Identify which cell holds the provided text, then report its (X, Y) central coordinate. 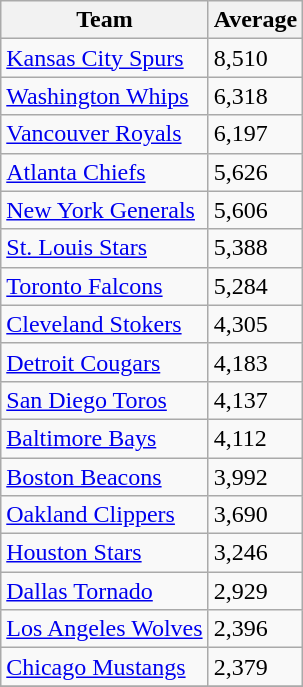
Washington Whips (104, 96)
5,626 (256, 172)
Toronto Falcons (104, 286)
Dallas Tornado (104, 591)
6,197 (256, 134)
Detroit Cougars (104, 362)
4,183 (256, 362)
5,284 (256, 286)
Baltimore Bays (104, 438)
Los Angeles Wolves (104, 629)
4,305 (256, 324)
St. Louis Stars (104, 248)
Vancouver Royals (104, 134)
Team (104, 20)
6,318 (256, 96)
3,690 (256, 515)
5,606 (256, 210)
5,388 (256, 248)
Oakland Clippers (104, 515)
Kansas City Spurs (104, 58)
4,112 (256, 438)
San Diego Toros (104, 400)
Chicago Mustangs (104, 667)
Boston Beacons (104, 477)
Cleveland Stokers (104, 324)
Houston Stars (104, 553)
2,396 (256, 629)
4,137 (256, 400)
3,246 (256, 553)
2,379 (256, 667)
New York Generals (104, 210)
Average (256, 20)
3,992 (256, 477)
Atlanta Chiefs (104, 172)
8,510 (256, 58)
2,929 (256, 591)
